Capture the cell that displays the provided text and extract its (X, Y) central coordinate. 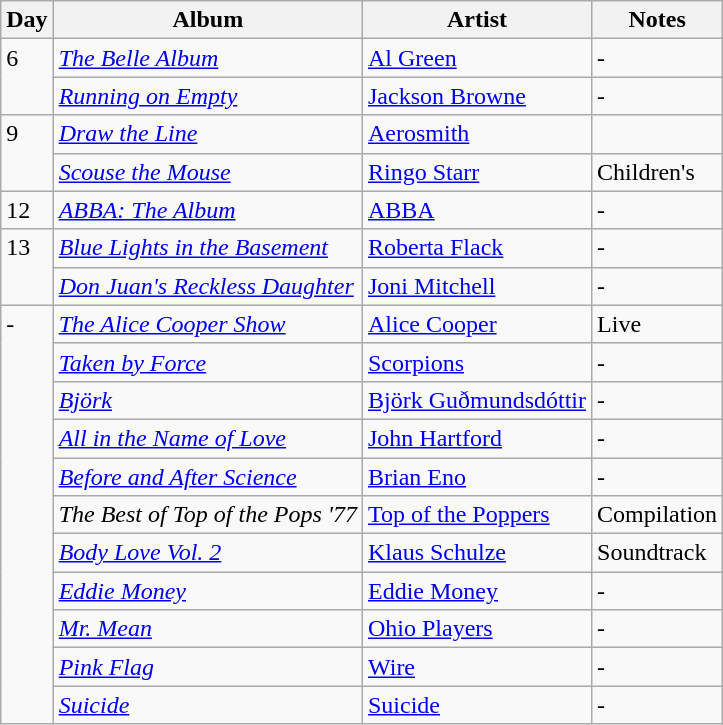
Running on Empty (208, 96)
Scouse the Mouse (208, 172)
Joni Mitchell (476, 286)
Taken by Force (208, 362)
12 (27, 210)
Don Juan's Reckless Daughter (208, 286)
Notes (658, 20)
Before and After Science (208, 477)
Compilation (658, 515)
Scorpions (476, 362)
ABBA (476, 210)
Day (27, 20)
6 (27, 77)
Top of the Poppers (476, 515)
Klaus Schulze (476, 553)
Children's (658, 172)
John Hartford (476, 438)
Aerosmith (476, 134)
Live (658, 324)
The Alice Cooper Show (208, 324)
All in the Name of Love (208, 438)
Al Green (476, 58)
ABBA: The Album (208, 210)
Soundtrack (658, 553)
Björk (208, 400)
The Best of Top of the Pops '77 (208, 515)
9 (27, 153)
Album (208, 20)
Pink Flag (208, 667)
Jackson Browne (476, 96)
Roberta Flack (476, 248)
The Belle Album (208, 58)
Body Love Vol. 2 (208, 553)
Björk Guðmundsdóttir (476, 400)
Wire (476, 667)
Blue Lights in the Basement (208, 248)
13 (27, 267)
Mr. Mean (208, 629)
Artist (476, 20)
Alice Cooper (476, 324)
Draw the Line (208, 134)
Brian Eno (476, 477)
Ringo Starr (476, 172)
Ohio Players (476, 629)
